Identify which cell holds the provided text, then report its (x, y) central coordinate. 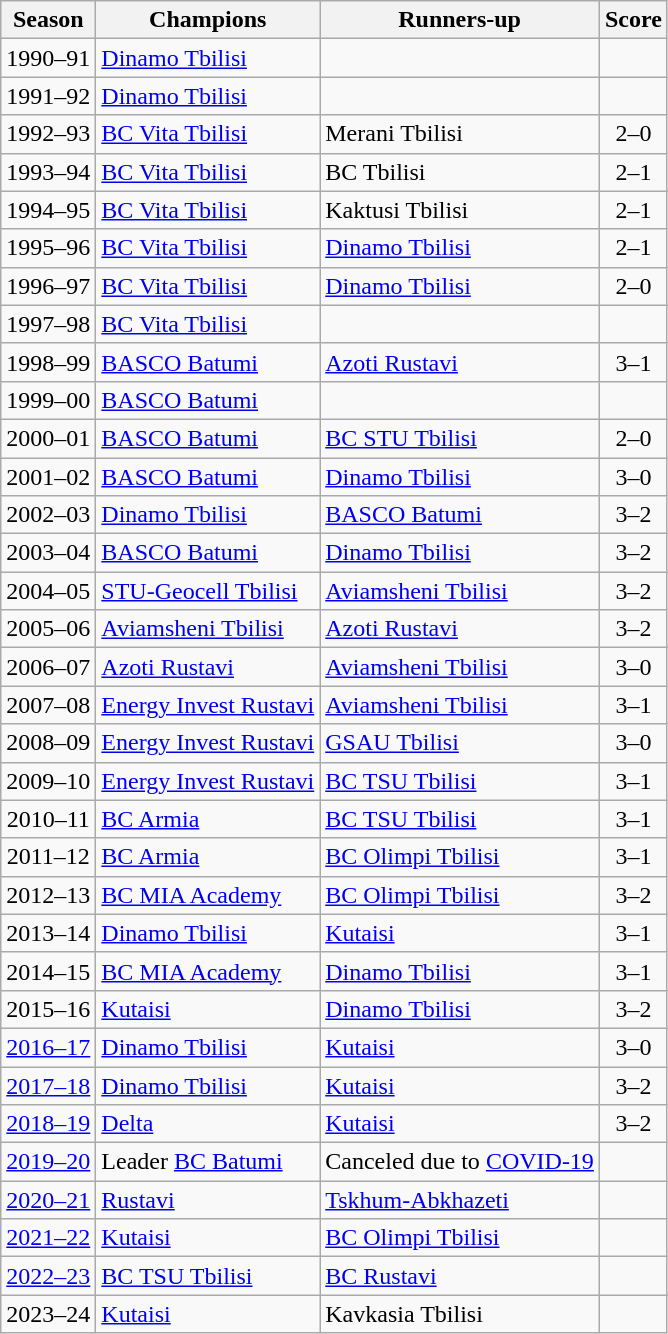
Runners-up (460, 20)
2023–24 (48, 1314)
2006–07 (48, 667)
2008–09 (48, 743)
1994–95 (48, 210)
Merani Tbilisi (460, 134)
1995–96 (48, 248)
Delta (208, 1124)
Score (633, 20)
2013–14 (48, 933)
2002–03 (48, 515)
2022–23 (48, 1276)
2003–04 (48, 553)
2010–11 (48, 819)
Kaktusi Tbilisi (460, 210)
Season (48, 20)
2001–02 (48, 477)
Champions (208, 20)
1992–93 (48, 134)
Tskhum-Abkhazeti (460, 1200)
Leader BC Batumi (208, 1162)
2021–22 (48, 1238)
STU-Geocell Tbilisi (208, 591)
2000–01 (48, 438)
1991–92 (48, 96)
2020–21 (48, 1200)
2018–19 (48, 1124)
Canceled due to COVID-19 (460, 1162)
2014–15 (48, 971)
1997–98 (48, 324)
2005–06 (48, 629)
1993–94 (48, 172)
2009–10 (48, 781)
BC STU Tbilisi (460, 438)
2017–18 (48, 1085)
1999–00 (48, 400)
Rustavi (208, 1200)
2007–08 (48, 705)
2015–16 (48, 1009)
2012–13 (48, 895)
1990–91 (48, 58)
2016–17 (48, 1047)
2019–20 (48, 1162)
2004–05 (48, 591)
GSAU Tbilisi (460, 743)
2011–12 (48, 857)
BC Rustavi (460, 1276)
BC Tbilisi (460, 172)
1998–99 (48, 362)
Kavkasia Tbilisi (460, 1314)
1996–97 (48, 286)
